Output the [X, Y] coordinate of the center of the cell containing the given text.  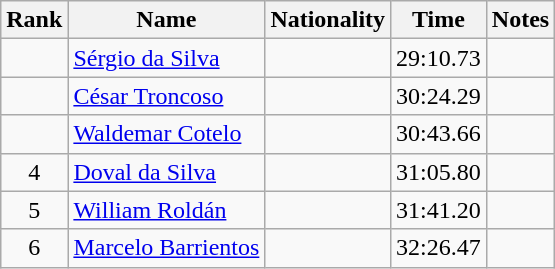
29:10.73 [439, 58]
Doval da Silva [166, 172]
32:26.47 [439, 248]
Nationality [328, 20]
Notes [520, 20]
Sérgio da Silva [166, 58]
31:05.80 [439, 172]
Marcelo Barrientos [166, 248]
4 [34, 172]
30:24.29 [439, 96]
Rank [34, 20]
6 [34, 248]
31:41.20 [439, 210]
Waldemar Cotelo [166, 134]
30:43.66 [439, 134]
Name [166, 20]
Time [439, 20]
César Troncoso [166, 96]
5 [34, 210]
William Roldán [166, 210]
